Output the [x, y] coordinate of the center of the cell containing the given text.  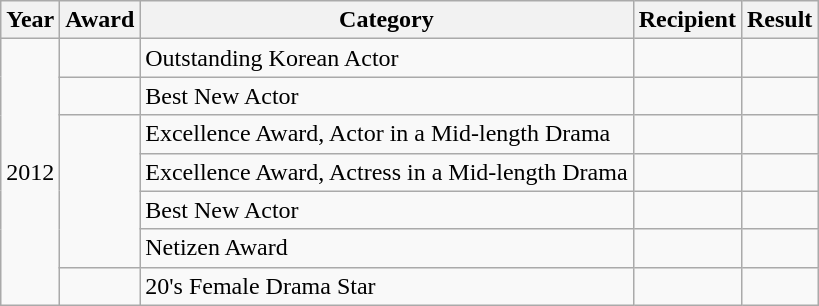
Award [100, 20]
Year [30, 20]
Excellence Award, Actress in a Mid-length Drama [386, 172]
Category [386, 20]
Outstanding Korean Actor [386, 58]
Excellence Award, Actor in a Mid-length Drama [386, 134]
2012 [30, 172]
20's Female Drama Star [386, 286]
Recipient [687, 20]
Result [779, 20]
Netizen Award [386, 248]
